Detect which cell encompasses the target text, then output its (x, y) center coordinate. 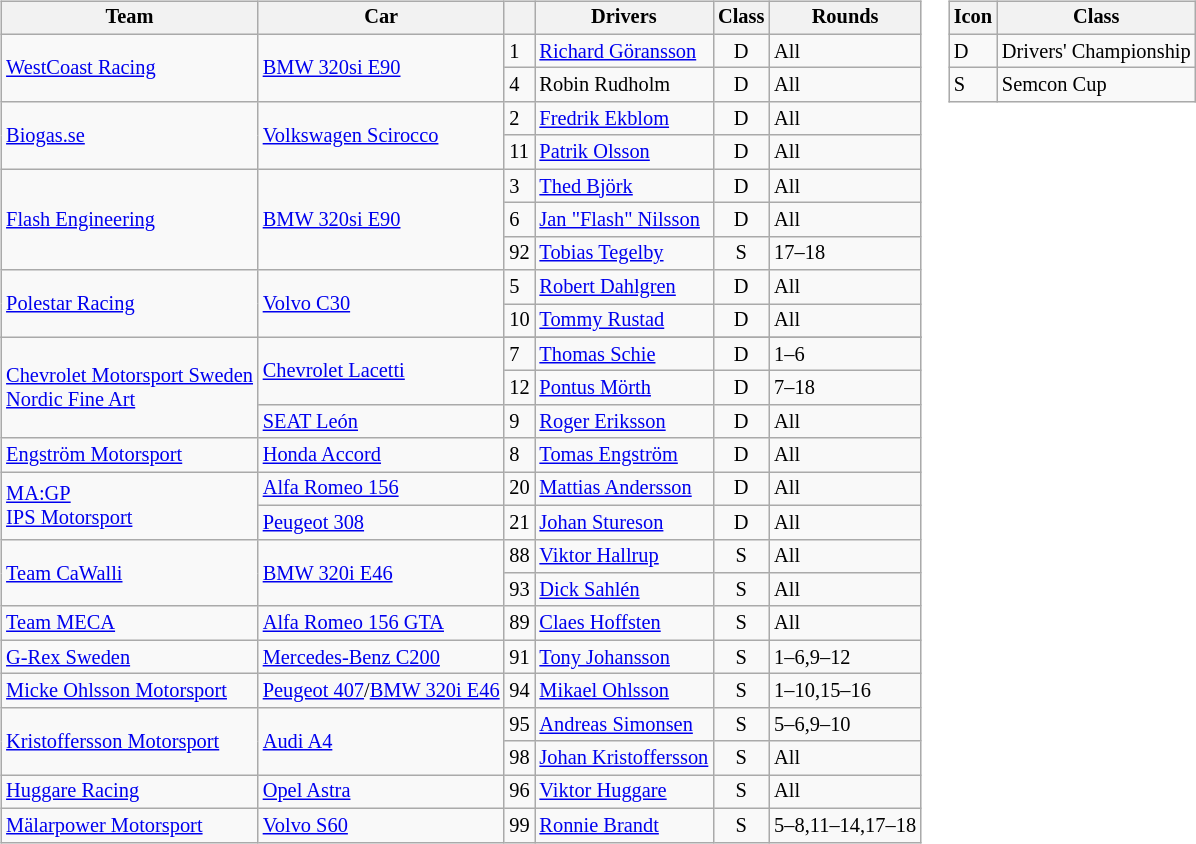
Claes Hoffsten (624, 623)
Volvo S60 (382, 825)
Icon (973, 18)
1–6,9–12 (845, 657)
Fredrik Ekblom (624, 119)
Thomas Schie (624, 354)
5–8,11–14,17–18 (845, 825)
Peugeot 407/BMW 320i E46 (382, 691)
SEAT León (382, 422)
99 (519, 825)
Team CaWalli (130, 572)
Dick Sahlén (624, 590)
Peugeot 308 (382, 522)
11 (519, 152)
Drivers (624, 18)
Alfa Romeo 156 (382, 489)
93 (519, 590)
5–6,9–10 (845, 724)
5 (519, 287)
89 (519, 623)
Volvo C30 (382, 304)
Tomas Engström (624, 455)
Johan Kristoffersson (624, 758)
94 (519, 691)
Polestar Racing (130, 304)
Mälarpower Motorsport (130, 825)
G-Rex Sweden (130, 657)
Car (382, 18)
MA:GPIPS Motorsport (130, 506)
95 (519, 724)
Team (130, 18)
WestCoast Racing (130, 68)
Semcon Cup (1096, 85)
BMW 320i E46 (382, 572)
Robin Rudholm (624, 85)
Chevrolet Motorsport SwedenNordic Fine Art (130, 388)
Richard Göransson (624, 51)
Patrik Olsson (624, 152)
Andreas Simonsen (624, 724)
1–10,15–16 (845, 691)
Mercedes-Benz C200 (382, 657)
Mattias Andersson (624, 489)
Tony Johansson (624, 657)
Kristoffersson Motorsport (130, 740)
1–6 (845, 354)
6 (519, 220)
Huggare Racing (130, 792)
Audi A4 (382, 740)
Drivers' Championship (1096, 51)
Micke Ohlsson Motorsport (130, 691)
88 (519, 556)
17–18 (845, 253)
21 (519, 522)
7 (519, 354)
92 (519, 253)
4 (519, 85)
20 (519, 489)
Chevrolet Lacetti (382, 370)
Team MECA (130, 623)
Tobias Tegelby (624, 253)
Rounds (845, 18)
12 (519, 388)
91 (519, 657)
Flash Engineering (130, 220)
10 (519, 321)
Johan Stureson (624, 522)
Tommy Rustad (624, 321)
Viktor Hallrup (624, 556)
8 (519, 455)
Jan "Flash" Nilsson (624, 220)
2 (519, 119)
Viktor Huggare (624, 792)
Robert Dahlgren (624, 287)
1 (519, 51)
Engström Motorsport (130, 455)
3 (519, 186)
Roger Eriksson (624, 422)
Honda Accord (382, 455)
Ronnie Brandt (624, 825)
Pontus Mörth (624, 388)
Opel Astra (382, 792)
7–18 (845, 388)
Biogas.se (130, 136)
96 (519, 792)
Volkswagen Scirocco (382, 136)
Thed Björk (624, 186)
Alfa Romeo 156 GTA (382, 623)
98 (519, 758)
9 (519, 422)
Mikael Ohlsson (624, 691)
